Find where the given text appears and provide that cell's center as [x, y] coordinate. 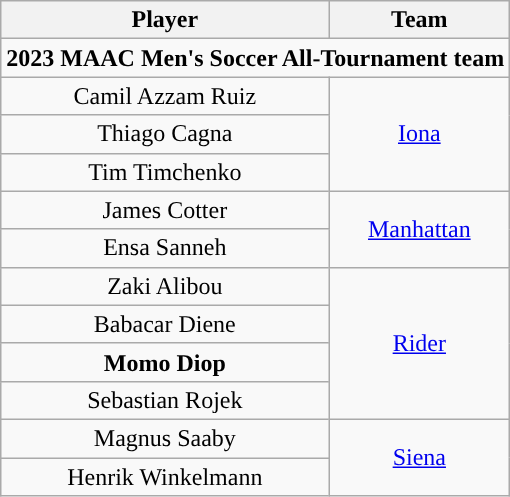
Thiago Cagna [165, 134]
Rider [420, 343]
Momo Diop [165, 362]
Babacar Diene [165, 324]
Ensa Sanneh [165, 248]
Magnus Saaby [165, 438]
Iona [420, 134]
Siena [420, 457]
James Cotter [165, 210]
Camil Azzam Ruiz [165, 96]
Sebastian Rojek [165, 400]
Manhattan [420, 229]
Player [165, 20]
Team [420, 20]
Zaki Alibou [165, 286]
Tim Timchenko [165, 172]
2023 MAAC Men's Soccer All-Tournament team [256, 58]
Henrik Winkelmann [165, 477]
